Extract the [x, y] coordinate from the center of the cell holding the provided text.  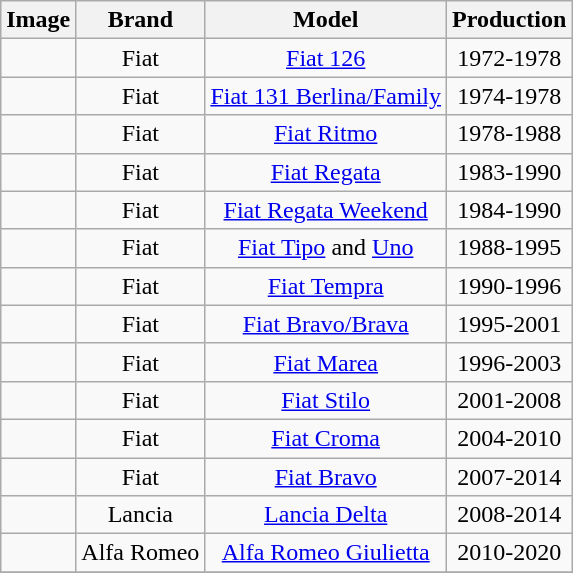
Lancia Delta [326, 515]
1995-2001 [510, 324]
Lancia [140, 515]
2007-2014 [510, 477]
Image [38, 20]
1978-1988 [510, 134]
Fiat Stilo [326, 400]
Production [510, 20]
Fiat 131 Berlina/Family [326, 96]
1988-1995 [510, 248]
Fiat Marea [326, 362]
2008-2014 [510, 515]
Fiat 126 [326, 58]
2004-2010 [510, 438]
Fiat Ritmo [326, 134]
1972-1978 [510, 58]
Fiat Tempra [326, 286]
Alfa Romeo Giulietta [326, 553]
1990-1996 [510, 286]
Fiat Bravo [326, 477]
Brand [140, 20]
2010-2020 [510, 553]
Fiat Croma [326, 438]
Fiat Bravo/Brava [326, 324]
Fiat Tipo and Uno [326, 248]
1974-1978 [510, 96]
1996-2003 [510, 362]
1983-1990 [510, 172]
Alfa Romeo [140, 553]
Fiat Regata [326, 172]
Fiat Regata Weekend [326, 210]
2001-2008 [510, 400]
Model [326, 20]
1984-1990 [510, 210]
